Output the (X, Y) coordinate of the center of the cell containing the given text.  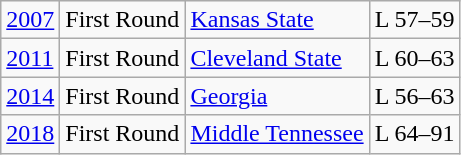
2018 (30, 134)
L 57–59 (414, 20)
Cleveland State (277, 58)
Georgia (277, 96)
L 64–91 (414, 134)
Kansas State (277, 20)
2011 (30, 58)
L 60–63 (414, 58)
Middle Tennessee (277, 134)
2007 (30, 20)
2014 (30, 96)
L 56–63 (414, 96)
